Find where the given text appears and provide that cell's center as (X, Y) coordinate. 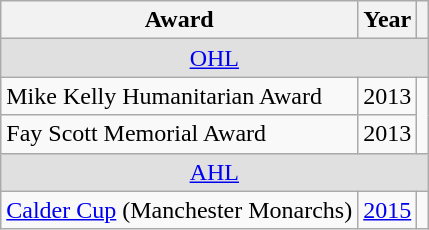
Year (388, 20)
AHL (214, 172)
Award (180, 20)
Calder Cup (Manchester Monarchs) (180, 210)
Fay Scott Memorial Award (180, 134)
OHL (214, 58)
2015 (388, 210)
Mike Kelly Humanitarian Award (180, 96)
